For the text-containing cell, return its midpoint in [x, y] coordinate format. 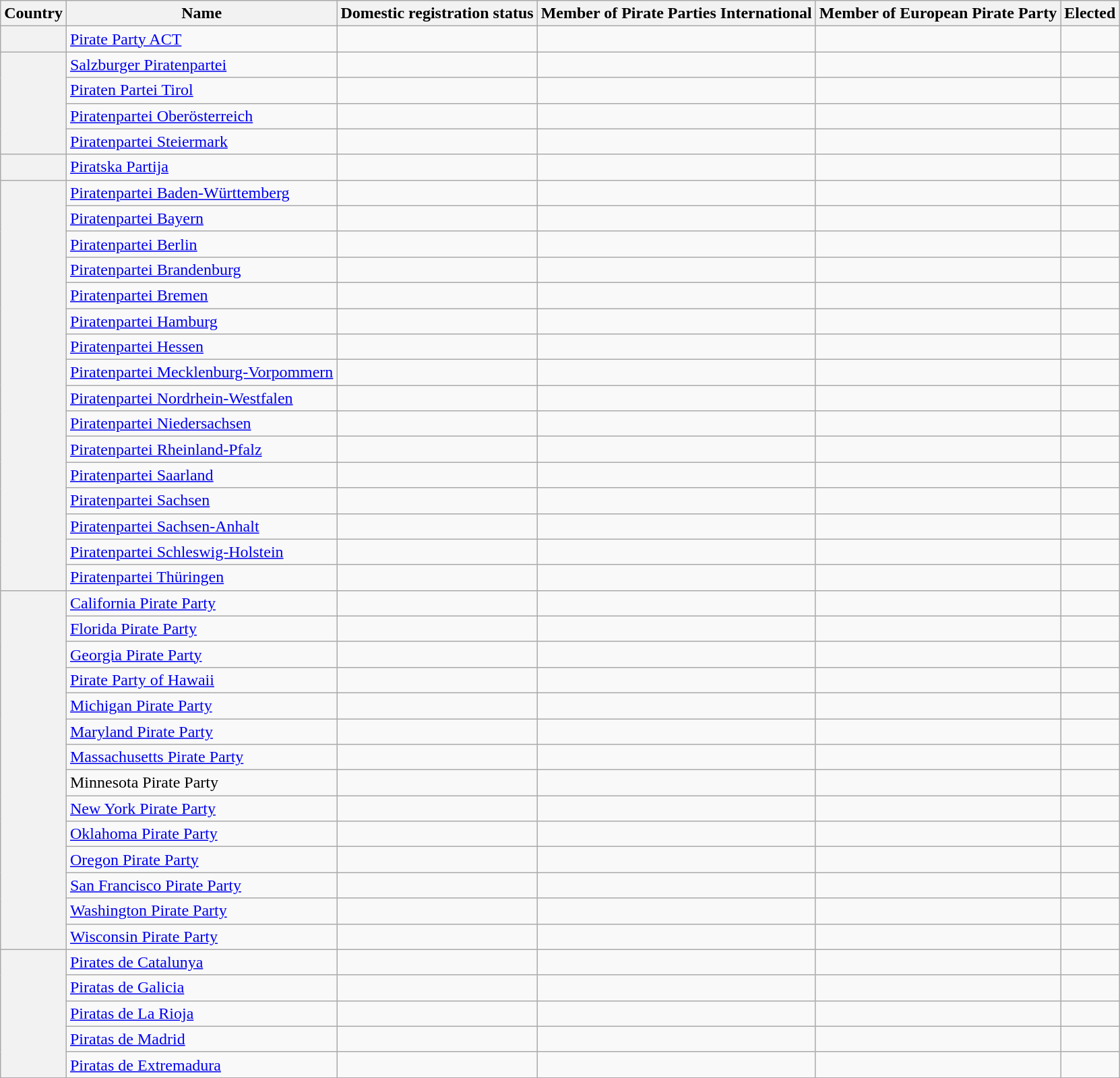
Piratenpartei Thüringen [201, 577]
Piratska Partija [201, 167]
Piratenpartei Bayern [201, 218]
Piratenpartei Berlin [201, 244]
Piraten Partei Tirol [201, 90]
Oklahoma Pirate Party [201, 834]
Piratenpartei Baden-Württemberg [201, 193]
Name [201, 13]
Michigan Pirate Party [201, 705]
Elected [1090, 13]
Maryland Pirate Party [201, 731]
Country [34, 13]
Member of Pirate Parties International [677, 13]
Piratenpartei Oberösterreich [201, 116]
Minnesota Pirate Party [201, 783]
Piratenpartei Rheinland-Pfalz [201, 449]
New York Pirate Party [201, 808]
Pirate Party of Hawaii [201, 680]
Wisconsin Pirate Party [201, 937]
Piratenpartei Mecklenburg-Vorpommern [201, 373]
Piratenpartei Bremen [201, 295]
Washington Pirate Party [201, 911]
Oregon Pirate Party [201, 860]
Pirate Party ACT [201, 39]
Piratenpartei Hessen [201, 347]
Piratenpartei Schleswig-Holstein [201, 552]
Piratenpartei Niedersachsen [201, 424]
Piratenpartei Steiermark [201, 141]
Piratenpartei Nordrhein-Westfalen [201, 398]
Florida Pirate Party [201, 629]
Piratas de Madrid [201, 1039]
Piratas de La Rioja [201, 1013]
Salzburger Piratenpartei [201, 65]
Piratenpartei Hamburg [201, 321]
Member of European Pirate Party [938, 13]
Piratas de Extremadura [201, 1065]
Piratas de Galicia [201, 988]
Domestic registration status [437, 13]
Massachusetts Pirate Party [201, 757]
Piratenpartei Sachsen-Anhalt [201, 526]
San Francisco Pirate Party [201, 885]
California Pirate Party [201, 603]
Georgia Pirate Party [201, 654]
Piratenpartei Brandenburg [201, 269]
Pirates de Catalunya [201, 962]
Piratenpartei Saarland [201, 475]
Piratenpartei Sachsen [201, 501]
